Identify which cell holds the provided text, then report its [x, y] central coordinate. 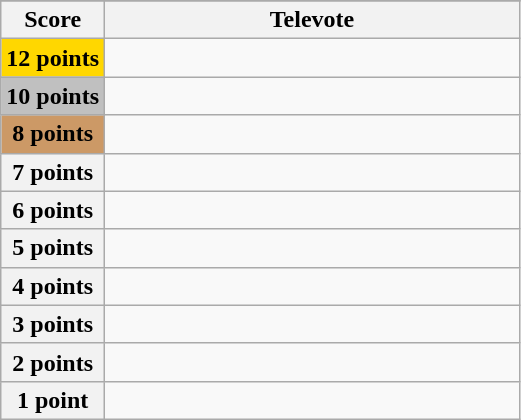
12 points [53, 58]
1 point [53, 400]
6 points [53, 210]
Score [53, 20]
Televote [312, 20]
2 points [53, 362]
8 points [53, 134]
3 points [53, 324]
7 points [53, 172]
10 points [53, 96]
5 points [53, 248]
4 points [53, 286]
